Identify which cell holds the provided text, then report its (X, Y) central coordinate. 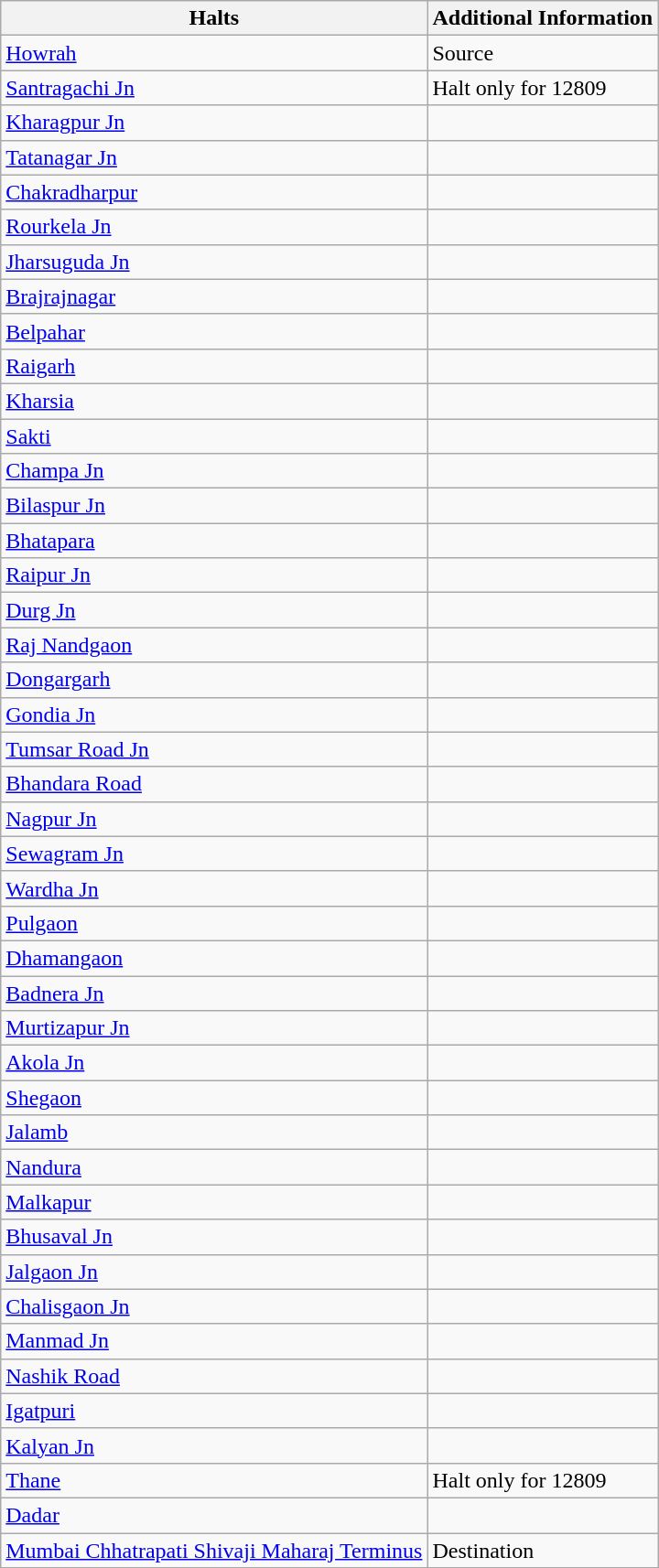
Jalamb (214, 1133)
Sewagram Jn (214, 854)
Nagpur Jn (214, 819)
Manmad Jn (214, 1341)
Dongargarh (214, 680)
Champa Jn (214, 471)
Wardha Jn (214, 888)
Tatanagar Jn (214, 157)
Gondia Jn (214, 714)
Jalgaon Jn (214, 1272)
Bilaspur Jn (214, 506)
Bhusaval Jn (214, 1237)
Badnera Jn (214, 993)
Dhamangaon (214, 958)
Igatpuri (214, 1411)
Nashik Road (214, 1376)
Sakti (214, 436)
Thane (214, 1480)
Tumsar Road Jn (214, 749)
Jharsuguda Jn (214, 262)
Kharsia (214, 401)
Kalyan Jn (214, 1445)
Brajrajnagar (214, 296)
Raipur Jn (214, 575)
Murtizapur Jn (214, 1028)
Raj Nandgaon (214, 645)
Bhandara Road (214, 784)
Additional Information (543, 18)
Destination (543, 1551)
Rourkela Jn (214, 227)
Malkapur (214, 1202)
Halts (214, 18)
Howrah (214, 53)
Chakradharpur (214, 192)
Kharagpur Jn (214, 123)
Durg Jn (214, 610)
Mumbai Chhatrapati Shivaji Maharaj Terminus (214, 1551)
Shegaon (214, 1098)
Bhatapara (214, 541)
Dadar (214, 1515)
Santragachi Jn (214, 88)
Raigarh (214, 366)
Source (543, 53)
Akola Jn (214, 1063)
Nandura (214, 1167)
Pulgaon (214, 923)
Chalisgaon Jn (214, 1306)
Belpahar (214, 331)
